From the cell containing the given text, extract its center point as (X, Y) coordinate. 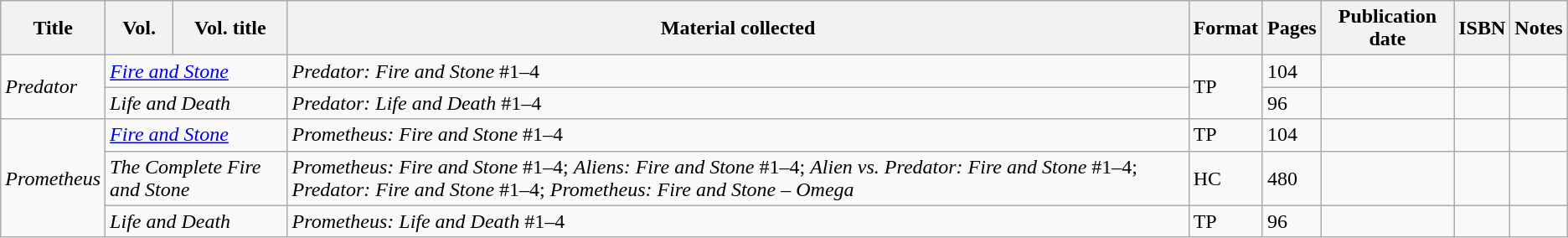
Title (54, 28)
Prometheus (54, 178)
480 (1292, 178)
Publication date (1387, 28)
Material collected (738, 28)
Predator: Life and Death #1–4 (738, 103)
The Complete Fire and Stone (196, 178)
Predator (54, 87)
Prometheus: Life and Death #1–4 (738, 221)
Notes (1539, 28)
Predator: Fire and Stone #1–4 (738, 71)
Format (1225, 28)
Pages (1292, 28)
Vol. title (230, 28)
Vol. (139, 28)
ISBN (1483, 28)
Prometheus: Fire and Stone #1–4 (738, 135)
HC (1225, 178)
